Locate the cell with the specified text and output its (x, y) center coordinate. 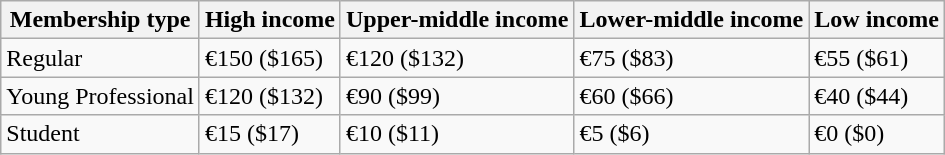
Upper-middle income (456, 20)
€15 ($17) (270, 134)
€60 ($66) (692, 96)
Membership type (100, 20)
Regular (100, 58)
€150 ($165) (270, 58)
€40 ($44) (877, 96)
€90 ($99) (456, 96)
€55 ($61) (877, 58)
Young Professional (100, 96)
High income (270, 20)
€75 ($83) (692, 58)
€10 ($11) (456, 134)
Student (100, 134)
Low income (877, 20)
Lower-middle income (692, 20)
€5 ($6) (692, 134)
€0 ($0) (877, 134)
